Locate the cell with the specified text and output its (x, y) center coordinate. 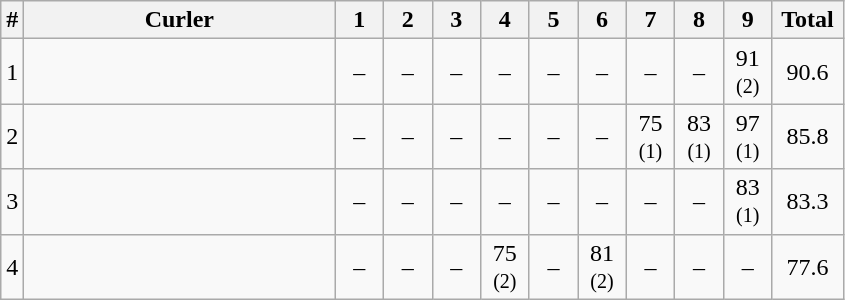
85.8 (808, 136)
91 (2) (748, 72)
90.6 (808, 72)
83.3 (808, 202)
# (12, 20)
Total (808, 20)
7 (650, 20)
5 (554, 20)
8 (700, 20)
75 (1) (650, 136)
75 (2) (506, 266)
6 (602, 20)
81 (2) (602, 266)
97 (1) (748, 136)
9 (748, 20)
77.6 (808, 266)
Curler (180, 20)
